Determine the (x, y) coordinate at the center of the cell enclosing the given text.  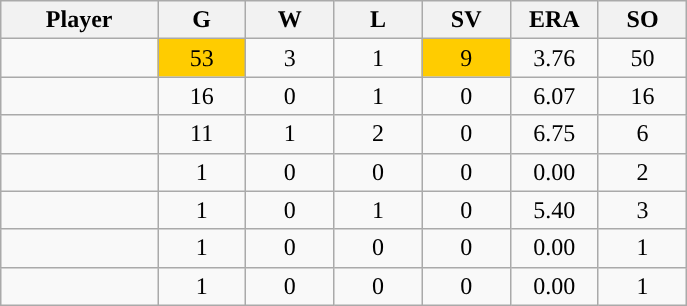
W (290, 20)
SO (642, 20)
Player (80, 20)
6.07 (554, 96)
11 (202, 134)
L (378, 20)
6 (642, 134)
5.40 (554, 210)
G (202, 20)
3.76 (554, 58)
ERA (554, 20)
6.75 (554, 134)
SV (466, 20)
50 (642, 58)
53 (202, 58)
9 (466, 58)
